Determine the (X, Y) coordinate at the center of the cell enclosing the given text.  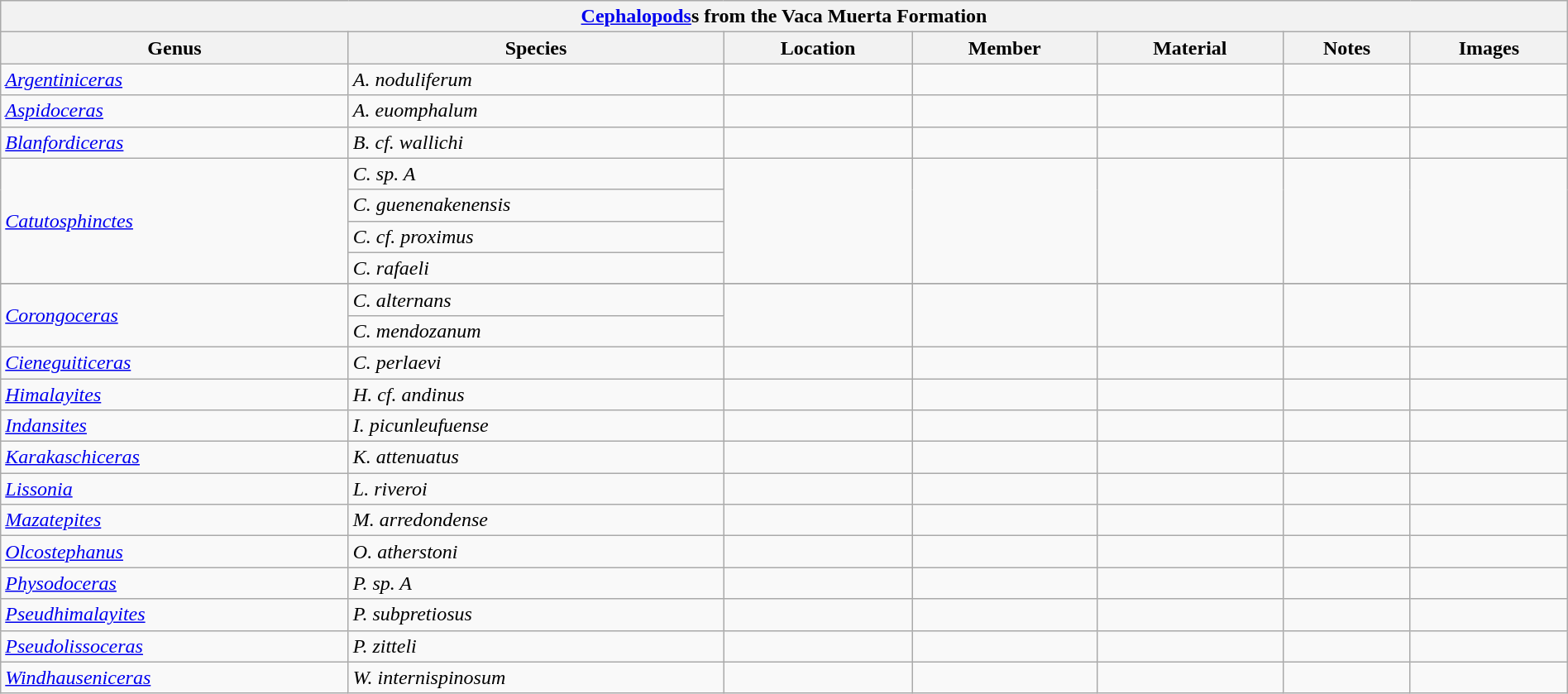
Olcostephanus (175, 552)
Cieneguiticeras (175, 362)
Member (1004, 48)
Pseudolissoceras (175, 646)
Argentiniceras (175, 79)
A. noduliferum (536, 79)
Windhauseniceras (175, 677)
Notes (1347, 48)
M. arredondense (536, 520)
C. alternans (536, 299)
P. zitteli (536, 646)
A. euomphalum (536, 111)
Himalayites (175, 395)
C. perlaevi (536, 362)
Aspidoceras (175, 111)
H. cf. andinus (536, 395)
L. riveroi (536, 489)
Images (1489, 48)
Indansites (175, 426)
O. atherstoni (536, 552)
Blanfordiceras (175, 142)
B. cf. wallichi (536, 142)
Mazatepites (175, 520)
C. cf. proximus (536, 237)
K. attenuatus (536, 457)
Catutosphinctes (175, 221)
Corongoceras (175, 315)
Cephalopodss from the Vaca Muerta Formation (784, 17)
C. sp. A (536, 174)
W. internispinosum (536, 677)
Material (1190, 48)
C. guenenakenensis (536, 205)
I. picunleufuense (536, 426)
Karakaschiceras (175, 457)
Location (819, 48)
Genus (175, 48)
C. rafaeli (536, 268)
Physodoceras (175, 583)
P. sp. A (536, 583)
C. mendozanum (536, 331)
Lissonia (175, 489)
Pseudhimalayites (175, 615)
Species (536, 48)
P. subpretiosus (536, 615)
